Pinpoint the cell where the given text exists, returning its [X, Y] midpoint coordinate. 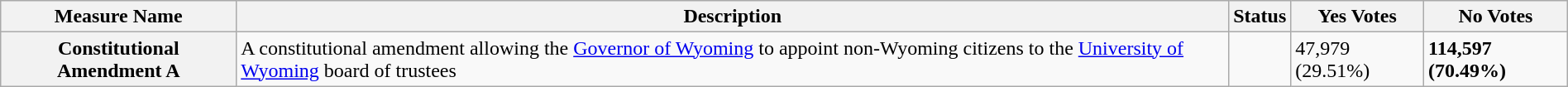
No Votes [1496, 17]
Yes Votes [1358, 17]
114,597 (70.49%) [1496, 60]
Status [1260, 17]
Measure Name [119, 17]
Constitutional Amendment A [119, 60]
A constitutional amendment allowing the Governor of Wyoming to appoint non-Wyoming citizens to the University of Wyoming board of trustees [733, 60]
47,979 (29.51%) [1358, 60]
Description [733, 17]
